Locate the cell with the specified text and output its [x, y] center coordinate. 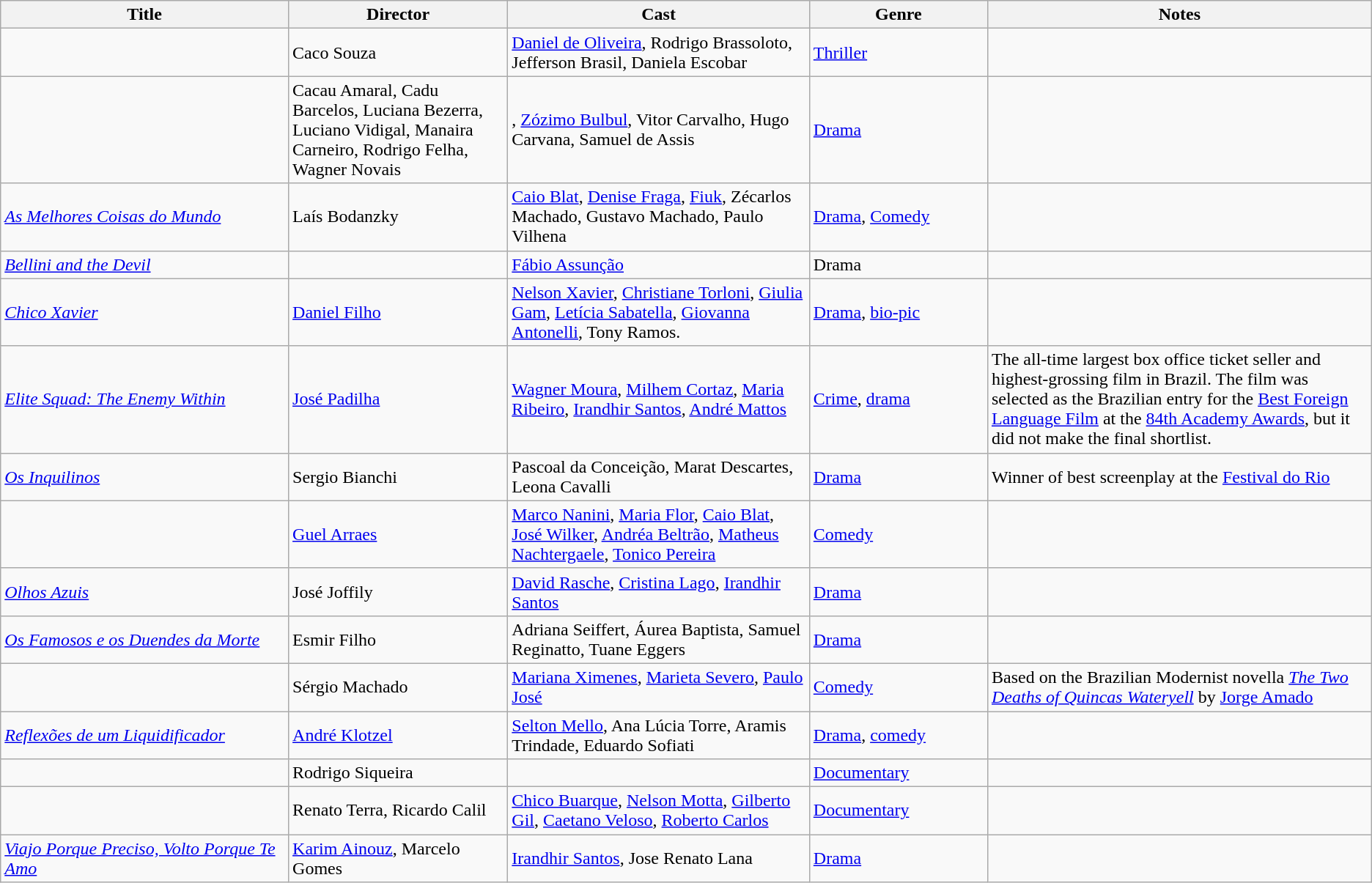
, Zózimo Bulbul, Vitor Carvalho, Hugo Carvana, Samuel de Assis [658, 130]
Notes [1179, 15]
Bellini and the Devil [145, 265]
As Melhores Coisas do Mundo [145, 217]
Olhos Azuis [145, 592]
Nelson Xavier, Christiane Torloni, Giulia Gam, Letícia Sabatella, Giovanna Antonelli, Tony Ramos. [658, 312]
David Rasche, Cristina Lago, Irandhir Santos [658, 592]
Winner of best screenplay at the Festival do Rio [1179, 476]
Pascoal da Conceição, Marat Descartes, Leona Cavalli [658, 476]
Mariana Ximenes, Marieta Severo, Paulo José [658, 687]
Crime, drama [899, 399]
Drama, Comedy [899, 217]
José Padilha [399, 399]
Os Inquilinos [145, 476]
Elite Squad: The Enemy Within [145, 399]
Sergio Bianchi [399, 476]
Guel Arraes [399, 534]
André Klotzel [399, 734]
Os Famosos e os Duendes da Morte [145, 639]
Daniel de Oliveira, Rodrigo Brassoloto, Jefferson Brasil, Daniela Escobar [658, 53]
Renato Terra, Ricardo Calil [399, 810]
Caco Souza [399, 53]
Daniel Filho [399, 312]
Director [399, 15]
Irandhir Santos, Jose Renato Lana [658, 859]
Selton Mello, Ana Lúcia Torre, Aramis Trindade, Eduardo Sofiati [658, 734]
Cast [658, 15]
Drama, comedy [899, 734]
Viajo Porque Preciso, Volto Porque Te Amo [145, 859]
Chico Buarque, Nelson Motta, Gilberto Gil, Caetano Veloso, Roberto Carlos [658, 810]
Thriller [899, 53]
Fábio Assunção [658, 265]
José Joffily [399, 592]
Reflexões de um Liquidificador [145, 734]
Marco Nanini, Maria Flor, Caio Blat, José Wilker, Andréa Beltrão, Matheus Nachtergaele, Tonico Pereira [658, 534]
Caio Blat, Denise Fraga, Fiuk, Zécarlos Machado, Gustavo Machado, Paulo Vilhena [658, 217]
Drama, bio-pic [899, 312]
Adriana Seiffert, Áurea Baptista, Samuel Reginatto, Tuane Eggers [658, 639]
Sérgio Machado [399, 687]
Genre [899, 15]
Cacau Amaral, Cadu Barcelos, Luciana Bezerra, Luciano Vidigal, Manaira Carneiro, Rodrigo Felha, Wagner Novais [399, 130]
Laís Bodanzky [399, 217]
Wagner Moura, Milhem Cortaz, Maria Ribeiro, Irandhir Santos, André Mattos [658, 399]
Based on the Brazilian Modernist novella The Two Deaths of Quincas Wateryell by Jorge Amado [1179, 687]
Esmir Filho [399, 639]
Rodrigo Siqueira [399, 773]
Title [145, 15]
Karim Ainouz, Marcelo Gomes [399, 859]
Chico Xavier [145, 312]
